Output the [X, Y] coordinate of the center of the cell containing the given text.  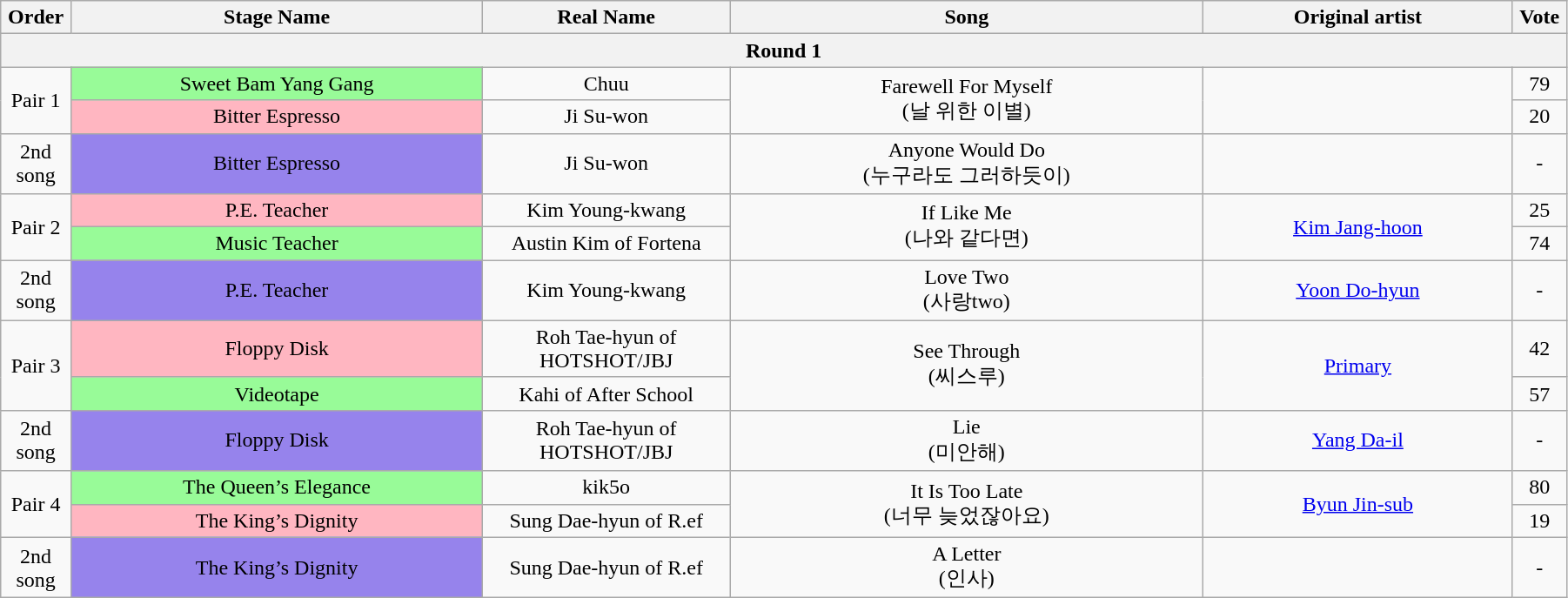
See Through(씨스루) [967, 366]
Vote [1540, 17]
Love Two(사랑two) [967, 291]
Pair 3 [37, 366]
Byun Jin-sub [1357, 504]
Kahi of After School [606, 393]
Original artist [1357, 17]
The Queen’s Elegance [277, 487]
20 [1540, 117]
kik5o [606, 487]
Stage Name [277, 17]
Yoon Do-hyun [1357, 291]
Music Teacher [277, 244]
Farewell For Myself(날 위한 이별) [967, 100]
It Is Too Late(너무 늦었잖아요) [967, 504]
Lie(미안해) [967, 440]
Chuu [606, 84]
57 [1540, 393]
A Letter(인사) [967, 568]
Pair 4 [37, 504]
Round 1 [784, 50]
Pair 1 [37, 100]
42 [1540, 348]
Order [37, 17]
80 [1540, 487]
Song [967, 17]
Kim Jang-hoon [1357, 227]
Anyone Would Do(누구라도 그러하듯이) [967, 164]
19 [1540, 521]
74 [1540, 244]
Austin Kim of Fortena [606, 244]
79 [1540, 84]
Sweet Bam Yang Gang [277, 84]
25 [1540, 211]
Videotape [277, 393]
Real Name [606, 17]
Primary [1357, 366]
If Like Me(나와 같다면) [967, 227]
Pair 2 [37, 227]
Yang Da-il [1357, 440]
